Return the (X, Y) coordinate for the center point of the cell that contains the specified text.  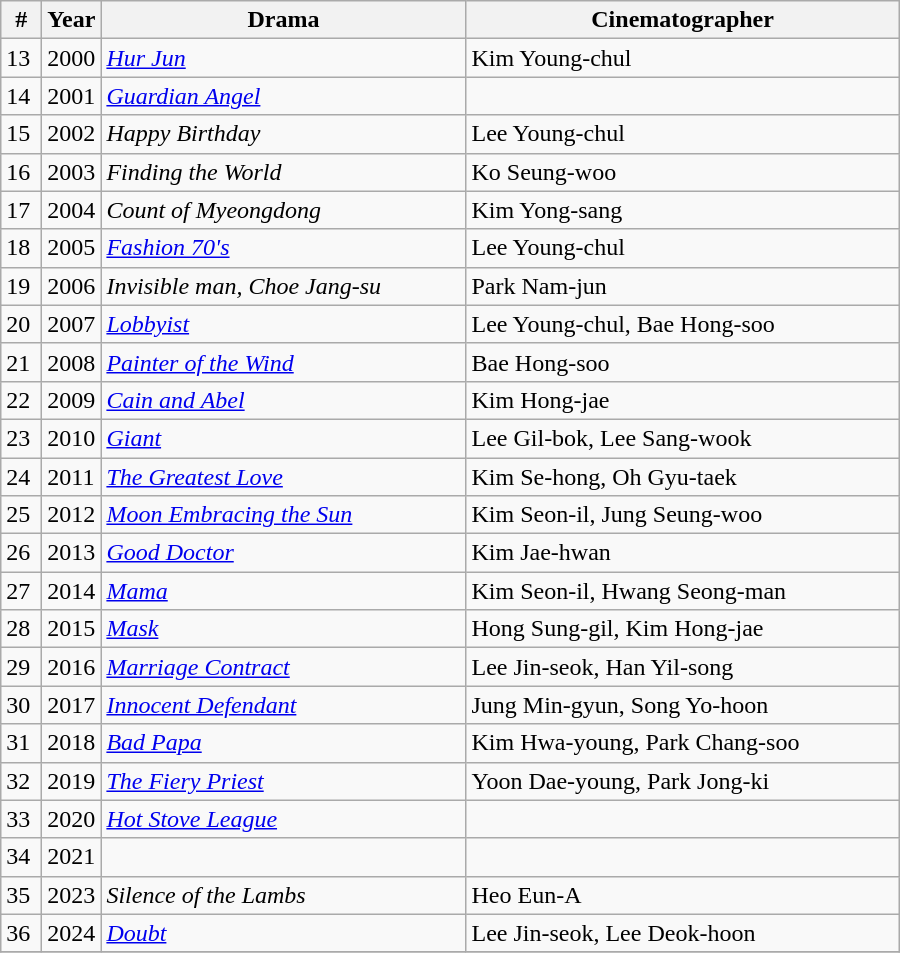
Bae Hong-soo (682, 362)
Lobbyist (284, 324)
18 (22, 248)
2010 (72, 438)
Happy Birthday (284, 134)
31 (22, 743)
2008 (72, 362)
Hur Jun (284, 58)
2009 (72, 400)
33 (22, 819)
Silence of the Lambs (284, 895)
2016 (72, 667)
29 (22, 667)
Year (72, 20)
22 (22, 400)
26 (22, 553)
2004 (72, 210)
2015 (72, 629)
15 (22, 134)
Kim Young-chul (682, 58)
Count of Myeongdong (284, 210)
Kim Hwa-young, Park Chang-soo (682, 743)
2024 (72, 933)
2012 (72, 515)
Hong Sung-gil, Kim Hong-jae (682, 629)
Mask (284, 629)
Kim Seon-il, Hwang Seong-man (682, 591)
Kim Yong-sang (682, 210)
28 (22, 629)
Cain and Abel (284, 400)
30 (22, 705)
Kim Seon-il, Jung Seung-woo (682, 515)
Heo Eun-A (682, 895)
36 (22, 933)
Moon Embracing the Sun (284, 515)
2019 (72, 781)
Giant (284, 438)
Innocent Defendant (284, 705)
Yoon Dae-young, Park Jong-ki (682, 781)
Lee Young-chul, Bae Hong-soo (682, 324)
2023 (72, 895)
Cinematographer (682, 20)
2013 (72, 553)
# (22, 20)
Ko Seung-woo (682, 172)
Guardian Angel (284, 96)
2018 (72, 743)
13 (22, 58)
2011 (72, 477)
Park Nam-jun (682, 286)
Kim Jae-hwan (682, 553)
2006 (72, 286)
32 (22, 781)
Good Doctor (284, 553)
34 (22, 857)
Lee Gil-bok, Lee Sang-wook (682, 438)
Finding the World (284, 172)
Lee Jin-seok, Han Yil-song (682, 667)
2020 (72, 819)
Bad Papa (284, 743)
2002 (72, 134)
2021 (72, 857)
Hot Stove League (284, 819)
The Fiery Priest (284, 781)
Jung Min-gyun, Song Yo-hoon (682, 705)
2003 (72, 172)
Fashion 70's (284, 248)
2007 (72, 324)
35 (22, 895)
Marriage Contract (284, 667)
Mama (284, 591)
Invisible man, Choe Jang-su (284, 286)
17 (22, 210)
Drama (284, 20)
14 (22, 96)
27 (22, 591)
25 (22, 515)
Painter of the Wind (284, 362)
Kim Hong-jae (682, 400)
24 (22, 477)
Doubt (284, 933)
2001 (72, 96)
20 (22, 324)
19 (22, 286)
21 (22, 362)
The Greatest Love (284, 477)
2014 (72, 591)
Lee Jin-seok, Lee Deok-hoon (682, 933)
2000 (72, 58)
16 (22, 172)
2017 (72, 705)
23 (22, 438)
2005 (72, 248)
Kim Se-hong, Oh Gyu-taek (682, 477)
